From the cell containing the given text, extract its center point as [x, y] coordinate. 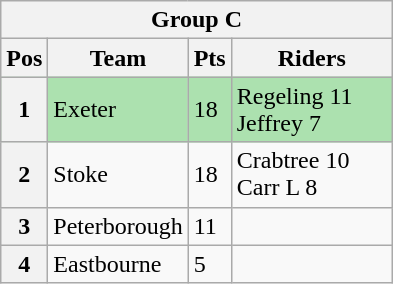
Peterborough [118, 226]
Eastbourne [118, 264]
4 [24, 264]
2 [24, 174]
Team [118, 58]
Pts [210, 58]
Crabtree 10Carr L 8 [312, 174]
Group C [197, 20]
Riders [312, 58]
Pos [24, 58]
11 [210, 226]
Exeter [118, 110]
Stoke [118, 174]
5 [210, 264]
1 [24, 110]
3 [24, 226]
Regeling 11Jeffrey 7 [312, 110]
